Provide the [X, Y] coordinate of the cell's center where the given text is located.  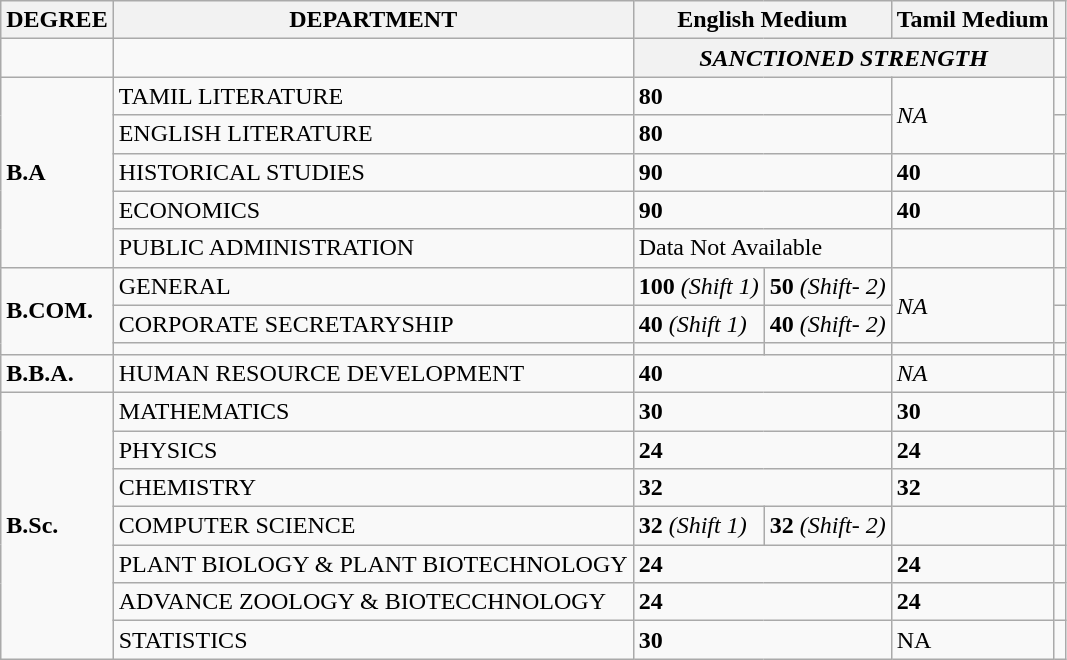
TAMIL LITERATURE [373, 96]
B.B.A. [57, 373]
GENERAL [373, 286]
MATHEMATICS [373, 411]
Tamil Medium [972, 20]
PHYSICS [373, 449]
B.Sc. [57, 525]
Data Not Available [762, 248]
32 (Shift 1) [698, 526]
DEGREE [57, 20]
English Medium [762, 20]
40 (Shift- 2) [828, 324]
ECONOMICS [373, 210]
100 (Shift 1) [698, 286]
COMPUTER SCIENCE [373, 526]
40 (Shift 1) [698, 324]
CORPORATE SECRETARYSHIP [373, 324]
ENGLISH LITERATURE [373, 134]
ADVANCE ZOOLOGY & BIOTECCHNOLOGY [373, 602]
HUMAN RESOURCE DEVELOPMENT [373, 373]
HISTORICAL STUDIES [373, 172]
PUBLIC ADMINISTRATION [373, 248]
CHEMISTRY [373, 488]
B.A [57, 172]
SANCTIONED STRENGTH [844, 58]
32 (Shift- 2) [828, 526]
B.COM. [57, 310]
STATISTICS [373, 640]
DEPARTMENT [373, 20]
PLANT BIOLOGY & PLANT BIOTECHNOLOGY [373, 564]
50 (Shift- 2) [828, 286]
